Return the (X, Y) coordinate for the center point of the cell that contains the specified text.  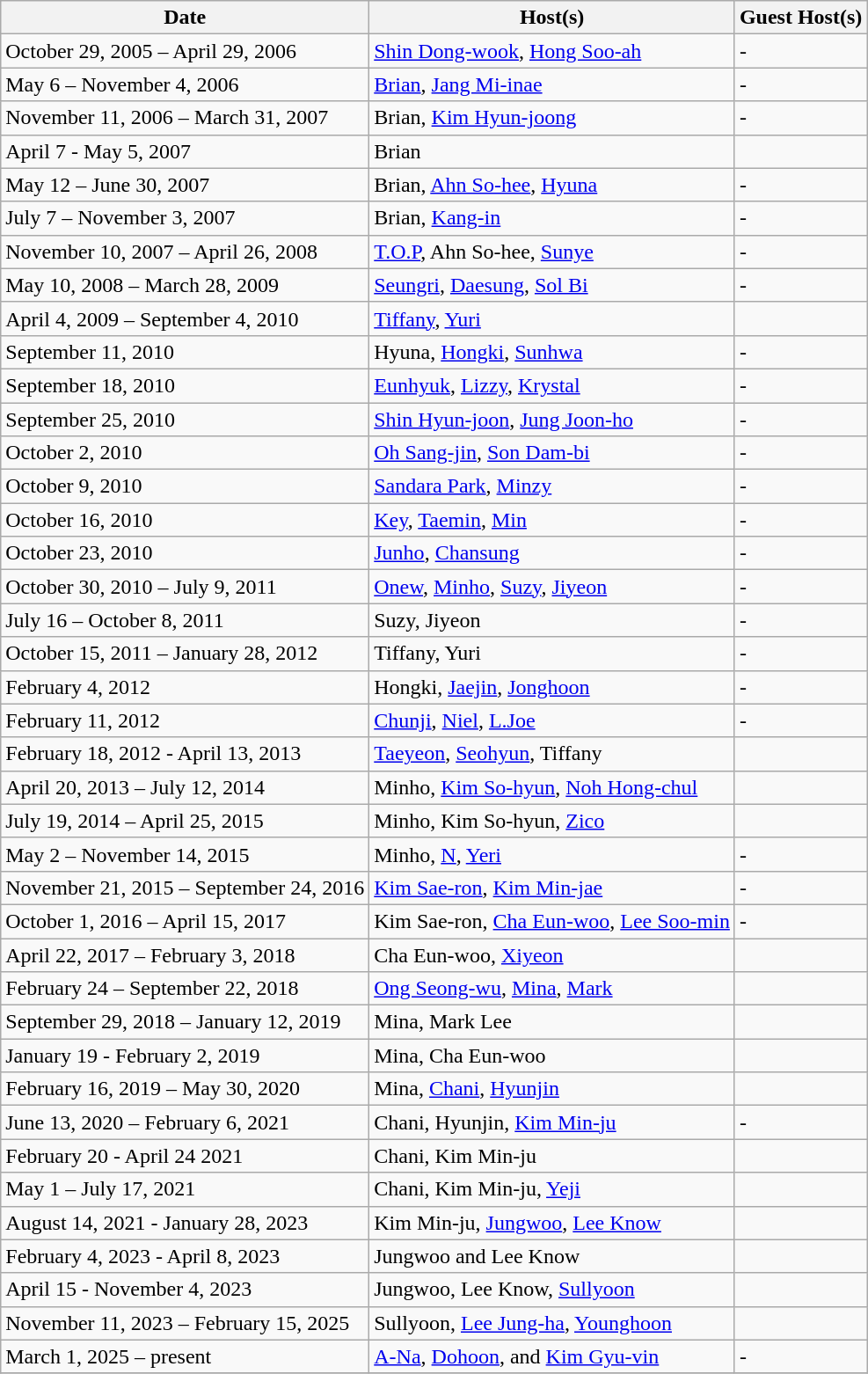
April 7 - May 5, 2007 (185, 151)
T.O.P, Ahn So-hee, Sunye (552, 252)
May 10, 2008 – March 28, 2009 (185, 285)
Hongki, Jaejin, Jonghoon (552, 687)
October 2, 2010 (185, 453)
Eunhyuk, Lizzy, Krystal (552, 385)
Host(s) (552, 18)
Kim Sae-ron, Cha Eun-woo, Lee Soo-min (552, 921)
July 7 – November 3, 2007 (185, 218)
October 16, 2010 (185, 520)
October 30, 2010 – July 9, 2011 (185, 587)
October 1, 2016 – April 15, 2017 (185, 921)
Hyuna, Hongki, Sunhwa (552, 352)
Minho, Kim So-hyun, Zico (552, 821)
Kim Min-ju, Jungwoo, Lee Know (552, 1223)
November 11, 2006 – March 31, 2007 (185, 118)
Sullyoon, Lee Jung-ha, Younghoon (552, 1323)
Mina, Cha Eun-woo (552, 1056)
May 1 – July 17, 2021 (185, 1189)
Kim Sae-ron, Kim Min-jae (552, 888)
September 18, 2010 (185, 385)
November 10, 2007 – April 26, 2008 (185, 252)
Mina, Mark Lee (552, 1022)
Shin Dong-wook, Hong Soo-ah (552, 51)
Brian, Ahn So-hee, Hyuna (552, 185)
Sandara Park, Minzy (552, 486)
May 2 – November 14, 2015 (185, 854)
Oh Sang-jin, Son Dam-bi (552, 453)
June 13, 2020 – February 6, 2021 (185, 1122)
Shin Hyun-joon, Jung Joon-ho (552, 420)
April 4, 2009 – September 4, 2010 (185, 318)
January 19 - February 2, 2019 (185, 1056)
September 29, 2018 – January 12, 2019 (185, 1022)
November 11, 2023 – February 15, 2025 (185, 1323)
May 12 – June 30, 2007 (185, 185)
Jungwoo, Lee Know, Sullyoon (552, 1290)
August 14, 2021 - January 28, 2023 (185, 1223)
Brian, Jang Mi-inae (552, 84)
Brian (552, 151)
Seungri, Daesung, Sol Bi (552, 285)
Guest Host(s) (800, 18)
Taeyeon, Seohyun, Tiffany (552, 754)
A-Na, Dohoon, and Kim Gyu-vin (552, 1356)
November 21, 2015 – September 24, 2016 (185, 888)
Chani, Kim Min-ju, Yeji (552, 1189)
Mina, Chani, Hyunjin (552, 1089)
April 15 - November 4, 2023 (185, 1290)
October 29, 2005 – April 29, 2006 (185, 51)
October 23, 2010 (185, 553)
Brian, Kim Hyun-joong (552, 118)
Jungwoo and Lee Know (552, 1256)
Chani, Kim Min-ju (552, 1156)
Key, Taemin, Min (552, 520)
Junho, Chansung (552, 553)
Date (185, 18)
February 4, 2023 - April 8, 2023 (185, 1256)
September 11, 2010 (185, 352)
Minho, Kim So-hyun, Noh Hong-chul (552, 787)
April 20, 2013 – July 12, 2014 (185, 787)
February 20 - April 24 2021 (185, 1156)
Cha Eun-woo, Xiyeon (552, 954)
Brian, Kang-in (552, 218)
May 6 – November 4, 2006 (185, 84)
February 4, 2012 (185, 687)
July 16 – October 8, 2011 (185, 620)
October 9, 2010 (185, 486)
February 16, 2019 – May 30, 2020 (185, 1089)
February 18, 2012 - April 13, 2013 (185, 754)
July 19, 2014 – April 25, 2015 (185, 821)
Suzy, Jiyeon (552, 620)
Onew, Minho, Suzy, Jiyeon (552, 587)
Minho, N, Yeri (552, 854)
April 22, 2017 – February 3, 2018 (185, 954)
September 25, 2010 (185, 420)
February 24 – September 22, 2018 (185, 989)
February 11, 2012 (185, 720)
Chunji, Niel, L.Joe (552, 720)
October 15, 2011 – January 28, 2012 (185, 654)
Chani, Hyunjin, Kim Min-ju (552, 1122)
Ong Seong-wu, Mina, Mark (552, 989)
March 1, 2025 – present (185, 1356)
